Capture the cell that displays the provided text and extract its (X, Y) central coordinate. 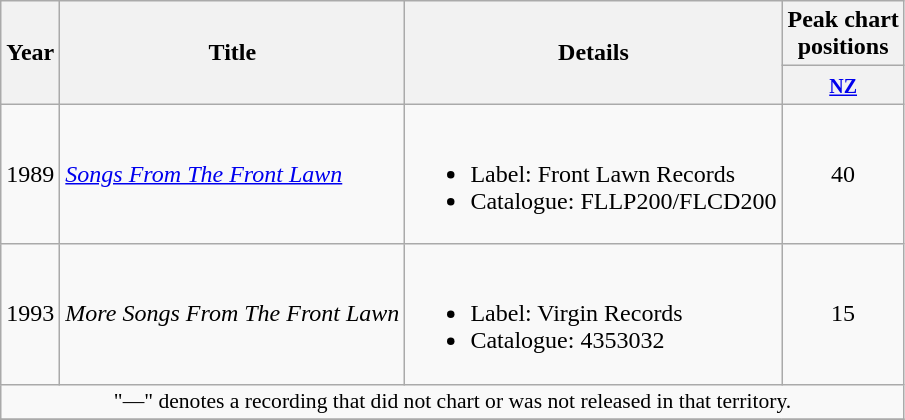
Label: Front Lawn RecordsCatalogue: FLLP200/FLCD200 (594, 174)
Label: Virgin RecordsCatalogue: 4353032 (594, 314)
15 (843, 314)
40 (843, 174)
More Songs From The Front Lawn (232, 314)
Title (232, 52)
"—" denotes a recording that did not chart or was not released in that territory. (453, 402)
1989 (30, 174)
1993 (30, 314)
Details (594, 52)
Songs From The Front Lawn (232, 174)
NZ (843, 85)
Year (30, 52)
Peak chartpositions (843, 34)
